From the cell containing the given text, extract its center point as [x, y] coordinate. 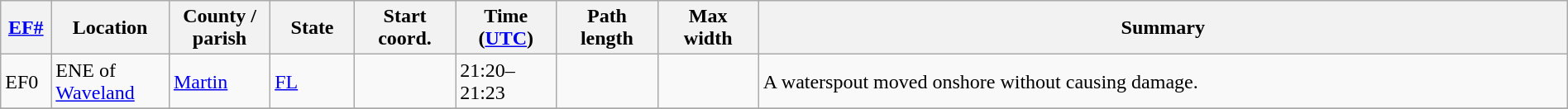
EF# [26, 28]
EF0 [26, 81]
Start coord. [404, 28]
Location [111, 28]
State [313, 28]
FL [313, 81]
County / parish [219, 28]
Summary [1163, 28]
Time (UTC) [506, 28]
Max width [708, 28]
21:20–21:23 [506, 81]
Martin [219, 81]
ENE of Waveland [111, 81]
Path length [607, 28]
A waterspout moved onshore without causing damage. [1163, 81]
